Determine the (X, Y) coordinate at the center of the cell enclosing the given text.  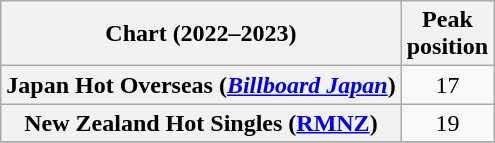
Japan Hot Overseas (Billboard Japan) (201, 85)
Peakposition (447, 34)
New Zealand Hot Singles (RMNZ) (201, 123)
Chart (2022–2023) (201, 34)
17 (447, 85)
19 (447, 123)
